Identify which cell holds the provided text, then report its [X, Y] central coordinate. 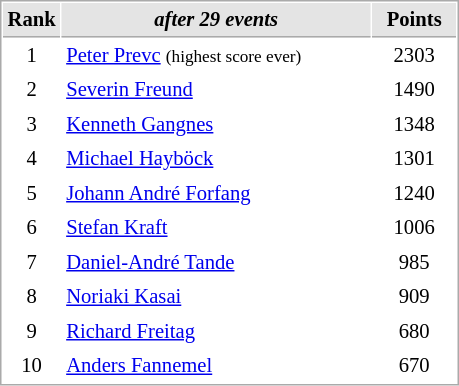
Daniel-André Tande [216, 262]
Anders Fannemel [216, 366]
909 [414, 296]
1348 [414, 124]
3 [32, 124]
1 [32, 56]
670 [414, 366]
Michael Hayböck [216, 158]
9 [32, 332]
1006 [414, 228]
Severin Freund [216, 90]
2 [32, 90]
Stefan Kraft [216, 228]
6 [32, 228]
7 [32, 262]
680 [414, 332]
Points [414, 20]
1240 [414, 194]
Peter Prevc (highest score ever) [216, 56]
10 [32, 366]
Johann André Forfang [216, 194]
Richard Freitag [216, 332]
985 [414, 262]
after 29 events [216, 20]
1490 [414, 90]
8 [32, 296]
1301 [414, 158]
Rank [32, 20]
2303 [414, 56]
Noriaki Kasai [216, 296]
4 [32, 158]
Kenneth Gangnes [216, 124]
5 [32, 194]
